Return the (x, y) coordinate for the center point of the cell that contains the specified text.  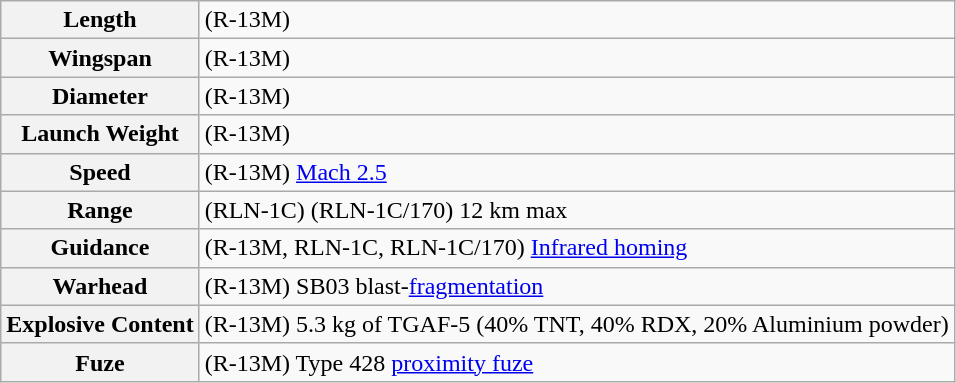
Length (100, 20)
Wingspan (100, 58)
(RLN-1C) (RLN-1C/170) 12 km max (576, 210)
(R-13M) 5.3 kg of TGAF-5 (40% TNT, 40% RDX, 20% Aluminium powder) (576, 324)
(R-13M) SB03 blast-fragmentation (576, 286)
Fuze (100, 362)
(R-13M) Type 428 proximity fuze (576, 362)
(R-13M) Mach 2.5 (576, 172)
Guidance (100, 248)
(R-13M, RLN-1C, RLN-1C/170) Infrared homing (576, 248)
Launch Weight (100, 134)
Range (100, 210)
Diameter (100, 96)
Warhead (100, 286)
Explosive Content (100, 324)
Speed (100, 172)
